Search for the cell housing the specified text and yield its (X, Y) center coordinate. 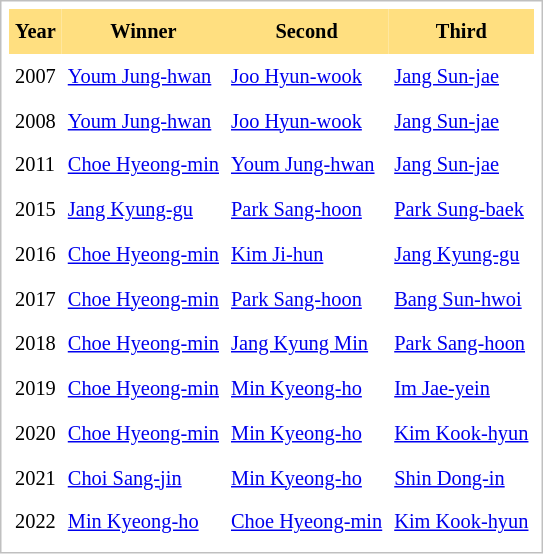
2018 (36, 344)
Kim Ji-hun (306, 254)
Second (306, 32)
Im Jae-yein (461, 388)
Choi Sang-jin (144, 478)
2021 (36, 478)
2019 (36, 388)
2017 (36, 300)
Jang Kyung Min (306, 344)
Bang Sun-hwoi (461, 300)
2015 (36, 210)
Shin Dong-in (461, 478)
Park Sung-baek (461, 210)
Winner (144, 32)
Third (461, 32)
2016 (36, 254)
2022 (36, 522)
Year (36, 32)
2007 (36, 76)
2020 (36, 434)
2008 (36, 120)
2011 (36, 166)
